Locate the cell with the specified text and output its [x, y] center coordinate. 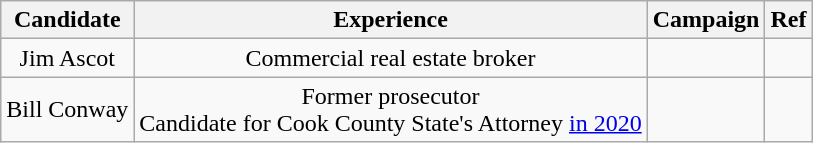
Candidate [68, 20]
Bill Conway [68, 110]
Campaign [706, 20]
Jim Ascot [68, 58]
Experience [390, 20]
Ref [788, 20]
Former prosecutorCandidate for Cook County State's Attorney in 2020 [390, 110]
Commercial real estate broker [390, 58]
